Provide the (x, y) coordinate of the cell's center where the given text is located.  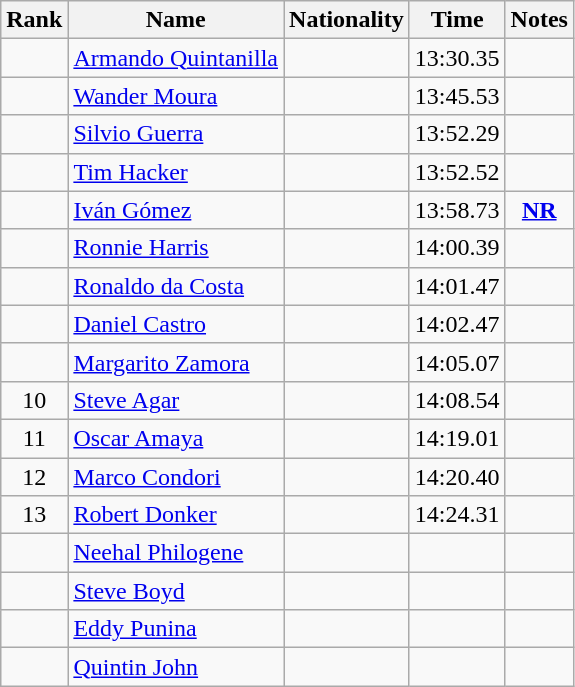
13:45.53 (457, 96)
Nationality (347, 20)
Ronaldo da Costa (176, 286)
Steve Agar (176, 400)
Margarito Zamora (176, 362)
Eddy Punina (176, 629)
Silvio Guerra (176, 134)
13:58.73 (457, 210)
Name (176, 20)
Iván Gómez (176, 210)
14:00.39 (457, 248)
Armando Quintanilla (176, 58)
11 (34, 438)
Neehal Philogene (176, 553)
Steve Boyd (176, 591)
14:08.54 (457, 400)
Marco Condori (176, 477)
14:02.47 (457, 324)
10 (34, 400)
NR (539, 210)
13:30.35 (457, 58)
Robert Donker (176, 515)
Notes (539, 20)
14:19.01 (457, 438)
14:20.40 (457, 477)
12 (34, 477)
Rank (34, 20)
Daniel Castro (176, 324)
Ronnie Harris (176, 248)
14:24.31 (457, 515)
Oscar Amaya (176, 438)
Time (457, 20)
13:52.52 (457, 172)
Wander Moura (176, 96)
Quintin John (176, 667)
Tim Hacker (176, 172)
14:01.47 (457, 286)
13:52.29 (457, 134)
13 (34, 515)
14:05.07 (457, 362)
